For the text-containing cell, return its midpoint in [x, y] coordinate format. 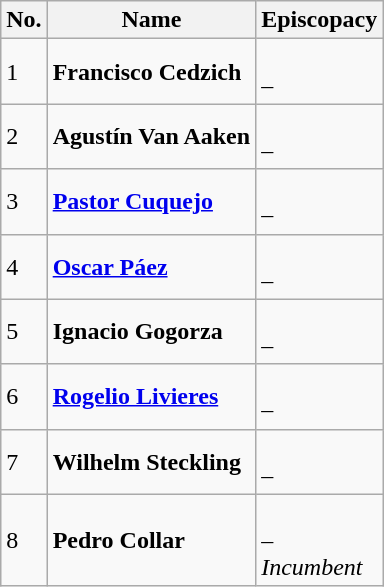
4 [24, 266]
Oscar Páez [151, 266]
3 [24, 202]
Agustín Van Aaken [151, 136]
Pedro Collar [151, 540]
7 [24, 462]
5 [24, 332]
Wilhelm Steckling [151, 462]
Name [151, 20]
Episcopacy [320, 20]
Pastor Cuquejo [151, 202]
No. [24, 20]
1 [24, 72]
Rogelio Livieres [151, 396]
2 [24, 136]
8 [24, 540]
Francisco Cedzich [151, 72]
Ignacio Gogorza [151, 332]
–Incumbent [320, 540]
6 [24, 396]
